Pinpoint the cell where the given text exists, returning its [x, y] midpoint coordinate. 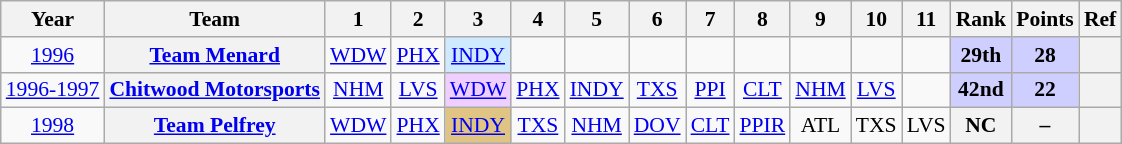
22 [1045, 90]
Team Menard [214, 55]
2 [418, 19]
ATL [820, 126]
– [1045, 126]
29th [982, 55]
11 [926, 19]
7 [710, 19]
4 [538, 19]
Chitwood Motorsports [214, 90]
Year [53, 19]
NC [982, 126]
PPI [710, 90]
10 [876, 19]
1996 [53, 55]
8 [763, 19]
Team [214, 19]
DOV [658, 126]
Points [1045, 19]
Rank [982, 19]
42nd [982, 90]
6 [658, 19]
1998 [53, 126]
Team Pelfrey [214, 126]
9 [820, 19]
5 [597, 19]
1 [358, 19]
1996-1997 [53, 90]
28 [1045, 55]
Ref [1100, 19]
3 [478, 19]
PPIR [763, 126]
